Return (X, Y) of the center of cell containing provided text 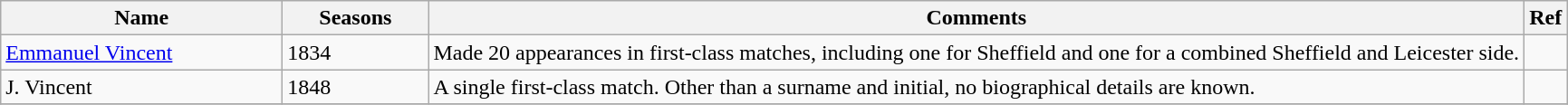
A single first-class match. Other than a surname and initial, no biographical details are known. (976, 87)
Name (141, 18)
Comments (976, 18)
1834 (355, 52)
Seasons (355, 18)
1848 (355, 87)
Made 20 appearances in first-class matches, including one for Sheffield and one for a combined Sheffield and Leicester side. (976, 52)
Emmanuel Vincent (141, 52)
J. Vincent (141, 87)
Ref (1545, 18)
